Scan for the cell matching the given text and deliver its (x, y) coordinate at center. 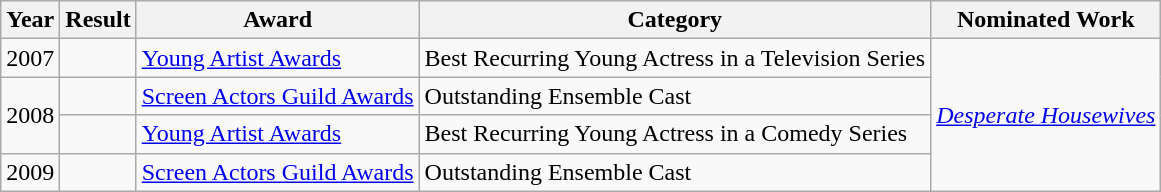
2009 (30, 172)
Desperate Housewives (1046, 115)
2008 (30, 115)
Award (278, 20)
Nominated Work (1046, 20)
Best Recurring Young Actress in a Television Series (675, 58)
Year (30, 20)
2007 (30, 58)
Best Recurring Young Actress in a Comedy Series (675, 134)
Category (675, 20)
Result (98, 20)
